Find where the given text appears and provide that cell's center as (X, Y) coordinate. 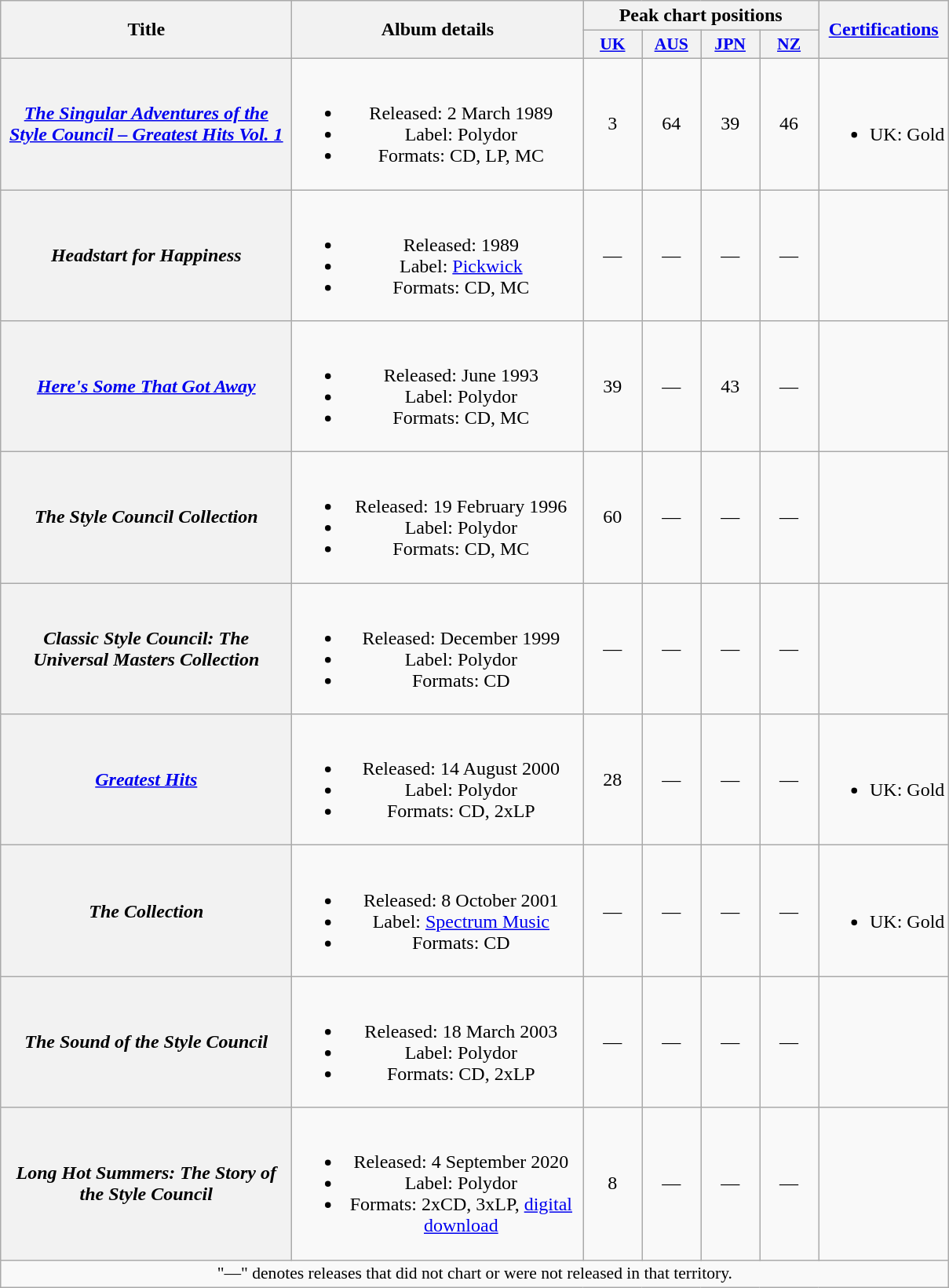
28 (612, 780)
Peak chart positions (701, 16)
Released: 18 March 2003Label: PolydorFormats: CD, 2xLP (438, 1042)
Released: 2 March 1989Label: PolydorFormats: CD, LP, MC (438, 124)
Greatest Hits (146, 780)
64 (672, 124)
Released: 4 September 2020Label: PolydorFormats: 2xCD, 3xLP, digital download (438, 1184)
Classic Style Council: The Universal Masters Collection (146, 648)
46 (790, 124)
Album details (438, 30)
43 (730, 386)
60 (612, 518)
Released: 1989Label: PickwickFormats: CD, MC (438, 256)
The Style Council Collection (146, 518)
AUS (672, 45)
The Singular Adventures of the Style Council – Greatest Hits Vol. 1 (146, 124)
Released: June 1993Label: PolydorFormats: CD, MC (438, 386)
8 (612, 1184)
Released: 19 February 1996Label: PolydorFormats: CD, MC (438, 518)
Released: December 1999Label: PolydorFormats: CD (438, 648)
UK (612, 45)
The Collection (146, 910)
Here's Some That Got Away (146, 386)
The Sound of the Style Council (146, 1042)
NZ (790, 45)
Headstart for Happiness (146, 256)
JPN (730, 45)
3 (612, 124)
Certifications (883, 30)
Title (146, 30)
"—" denotes releases that did not chart or were not released in that territory. (475, 1274)
Long Hot Summers: The Story of the Style Council (146, 1184)
Released: 14 August 2000Label: PolydorFormats: CD, 2xLP (438, 780)
Released: 8 October 2001Label: Spectrum MusicFormats: CD (438, 910)
